Determine the [x, y] coordinate at the center of the cell enclosing the given text.  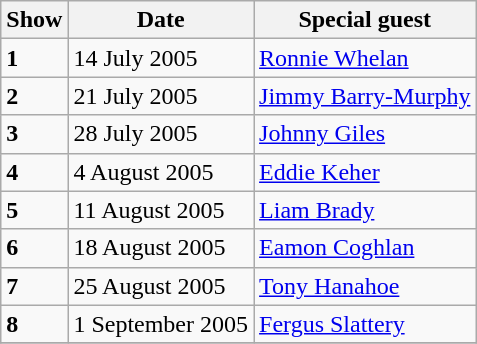
25 August 2005 [161, 286]
Eddie Keher [365, 172]
Liam Brady [365, 210]
1 September 2005 [161, 324]
Fergus Slattery [365, 324]
Ronnie Whelan [365, 58]
18 August 2005 [161, 248]
8 [34, 324]
Tony Hanahoe [365, 286]
Date [161, 20]
2 [34, 96]
21 July 2005 [161, 96]
Jimmy Barry-Murphy [365, 96]
Show [34, 20]
14 July 2005 [161, 58]
4 August 2005 [161, 172]
11 August 2005 [161, 210]
1 [34, 58]
Johnny Giles [365, 134]
Eamon Coghlan [365, 248]
5 [34, 210]
Special guest [365, 20]
4 [34, 172]
7 [34, 286]
6 [34, 248]
28 July 2005 [161, 134]
3 [34, 134]
